Extract the [x, y] coordinate from the center of the cell holding the provided text.  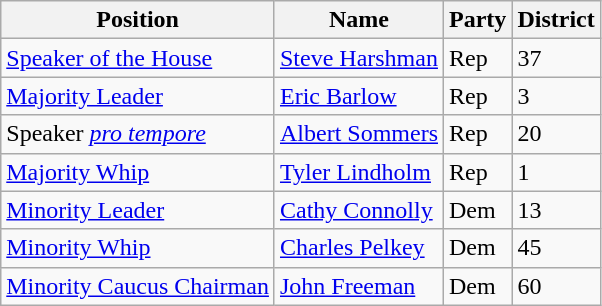
Majority Leader [138, 96]
Eric Barlow [358, 96]
1 [556, 172]
Steve Harshman [358, 58]
Albert Sommers [358, 134]
13 [556, 210]
John Freeman [358, 286]
Majority Whip [138, 172]
37 [556, 58]
Speaker pro tempore [138, 134]
Minority Leader [138, 210]
3 [556, 96]
60 [556, 286]
Tyler Lindholm [358, 172]
Position [138, 20]
20 [556, 134]
Minority Caucus Chairman [138, 286]
Speaker of the House [138, 58]
45 [556, 248]
Cathy Connolly [358, 210]
Party [478, 20]
Charles Pelkey [358, 248]
Name [358, 20]
Minority Whip [138, 248]
District [556, 20]
